Find where the given text appears and provide that cell's center as (x, y) coordinate. 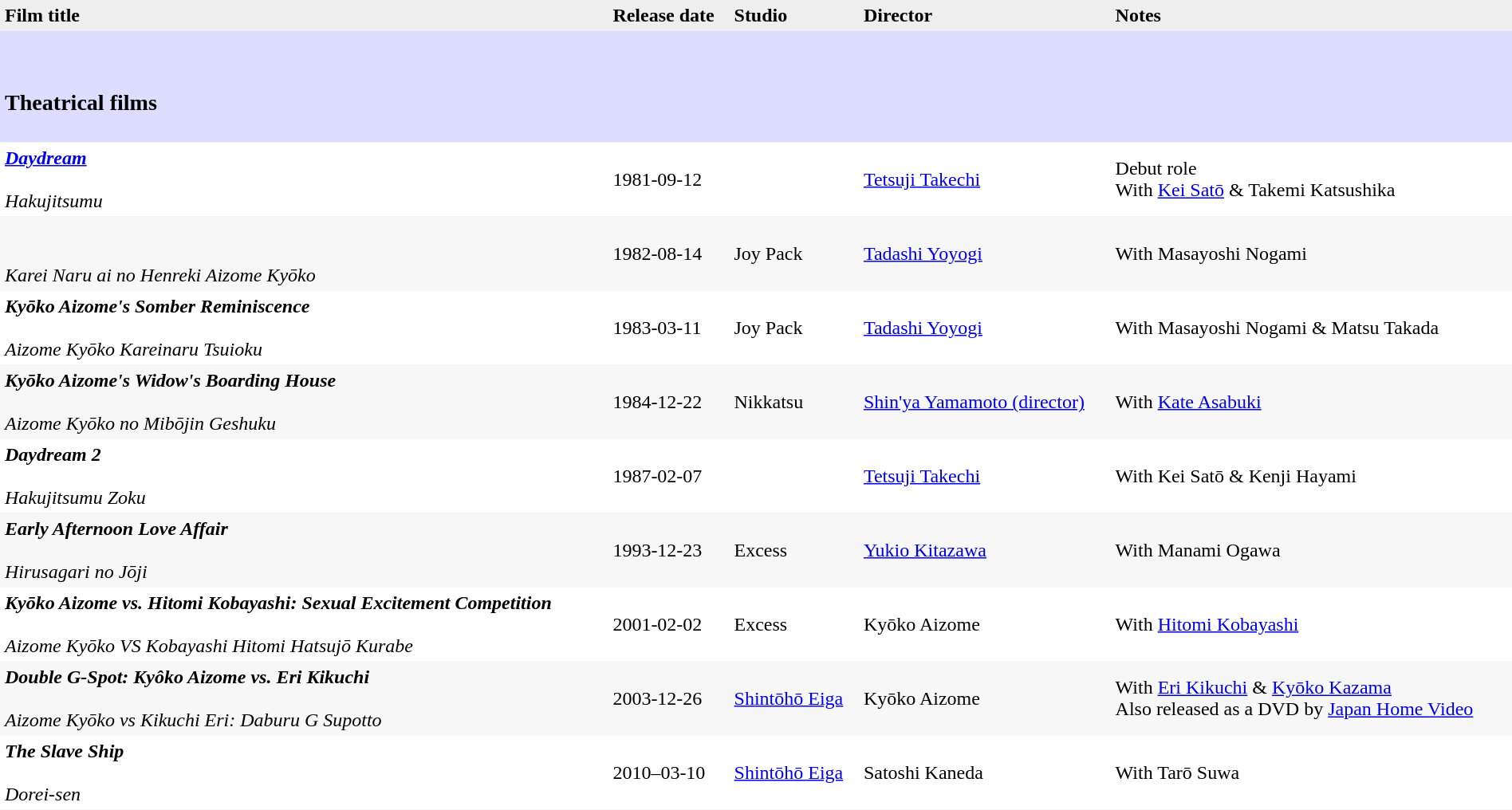
1983-03-11 (668, 328)
With Eri Kikuchi & Kyōko KazamaAlso released as a DVD by Japan Home Video (1311, 698)
Kyōko Aizome's Somber ReminiscenceAizome Kyōko Kareinaru Tsuioku (304, 328)
Kyōko Aizome's Widow's Boarding HouseAizome Kyōko no Mibōjin Geshuku (304, 402)
With Tarō Suwa (1311, 773)
With Manami Ogawa (1311, 550)
DaydreamHakujitsumu (304, 180)
Film title (304, 16)
2003-12-26 (668, 698)
Shin'ya Yamamoto (director) (985, 402)
2001-02-02 (668, 625)
1993-12-23 (668, 550)
Theatrical films (756, 92)
Karei Naru ai no Henreki Aizome Kyōko (304, 254)
Director (985, 16)
1987-02-07 (668, 477)
1981-09-12 (668, 180)
Kyōko Aizome vs. Hitomi Kobayashi: Sexual Excitement CompetitionAizome Kyōko VS Kobayashi Hitomi Hatsujō Kurabe (304, 625)
2010–03-10 (668, 773)
Studio (794, 16)
The Slave ShipDorei-sen (304, 773)
With Hitomi Kobayashi (1311, 625)
Debut roleWith Kei Satō & Takemi Katsushika (1311, 180)
Notes (1311, 16)
With Masayoshi Nogami & Matsu Takada (1311, 328)
Daydream 2Hakujitsumu Zoku (304, 477)
Yukio Kitazawa (985, 550)
With Kei Satō & Kenji Hayami (1311, 477)
Double G-Spot: Kyôko Aizome vs. Eri KikuchiAizome Kyōko vs Kikuchi Eri: Daburu G Supotto (304, 698)
1984-12-22 (668, 402)
Release date (668, 16)
1982-08-14 (668, 254)
With Masayoshi Nogami (1311, 254)
Satoshi Kaneda (985, 773)
Early Afternoon Love AffairHirusagari no Jōji (304, 550)
Nikkatsu (794, 402)
With Kate Asabuki (1311, 402)
